Locate the cell with the specified text and output its [X, Y] center coordinate. 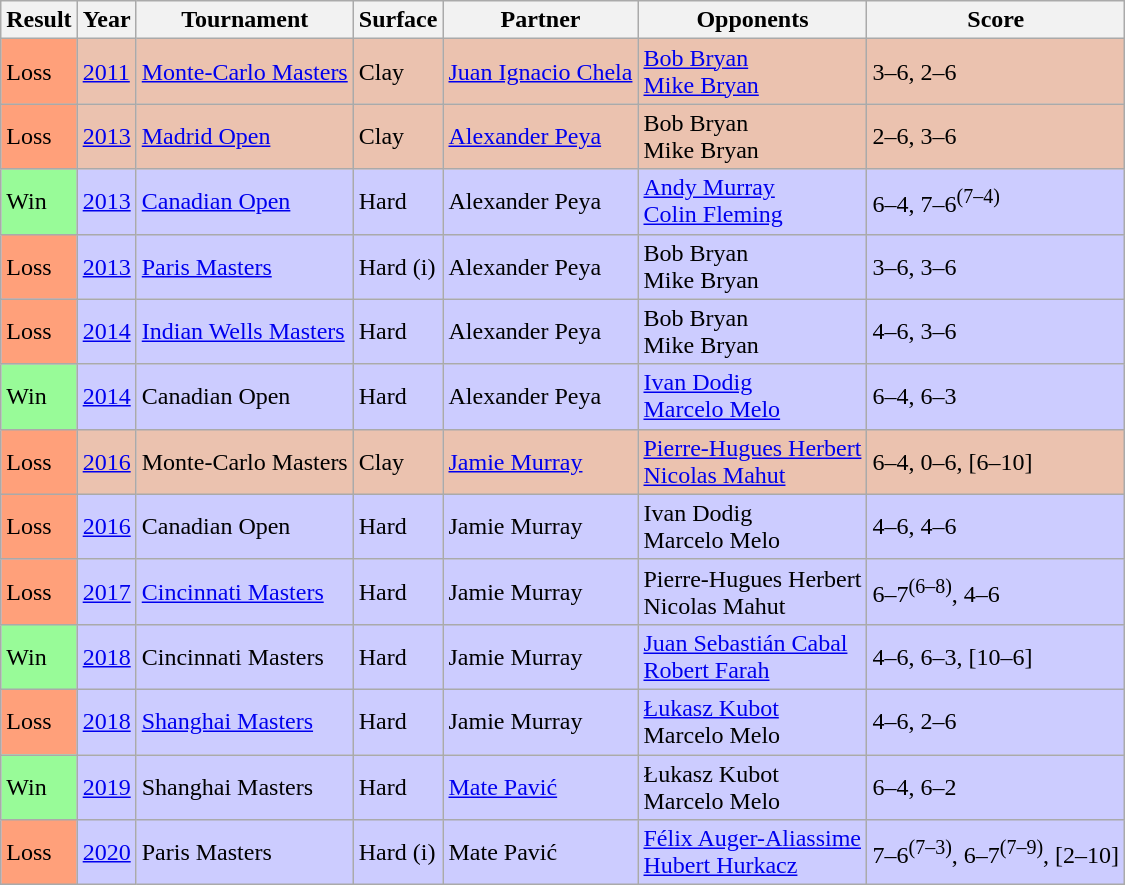
6–4, 0–6, [6–10] [996, 462]
Tournament [244, 20]
3–6, 2–6 [996, 72]
6–4, 6–2 [996, 786]
Juan Sebastián Cabal Robert Farah [752, 656]
Indian Wells Masters [244, 332]
6–4, 7–6(7–4) [996, 202]
Madrid Open [244, 136]
2020 [106, 852]
Year [106, 20]
Surface [398, 20]
Opponents [752, 20]
2019 [106, 786]
4–6, 3–6 [996, 332]
6–7(6–8), 4–6 [996, 592]
4–6, 6–3, [10–6] [996, 656]
2011 [106, 72]
Score [996, 20]
Result [39, 20]
Félix Auger-Aliassime Hubert Hurkacz [752, 852]
4–6, 2–6 [996, 722]
3–6, 3–6 [996, 266]
2017 [106, 592]
Andy Murray Colin Fleming [752, 202]
2–6, 3–6 [996, 136]
4–6, 4–6 [996, 526]
Partner [540, 20]
6–4, 6–3 [996, 396]
7–6(7–3), 6–7(7–9), [2–10] [996, 852]
Juan Ignacio Chela [540, 72]
